Search for the cell housing the specified text and yield its [x, y] center coordinate. 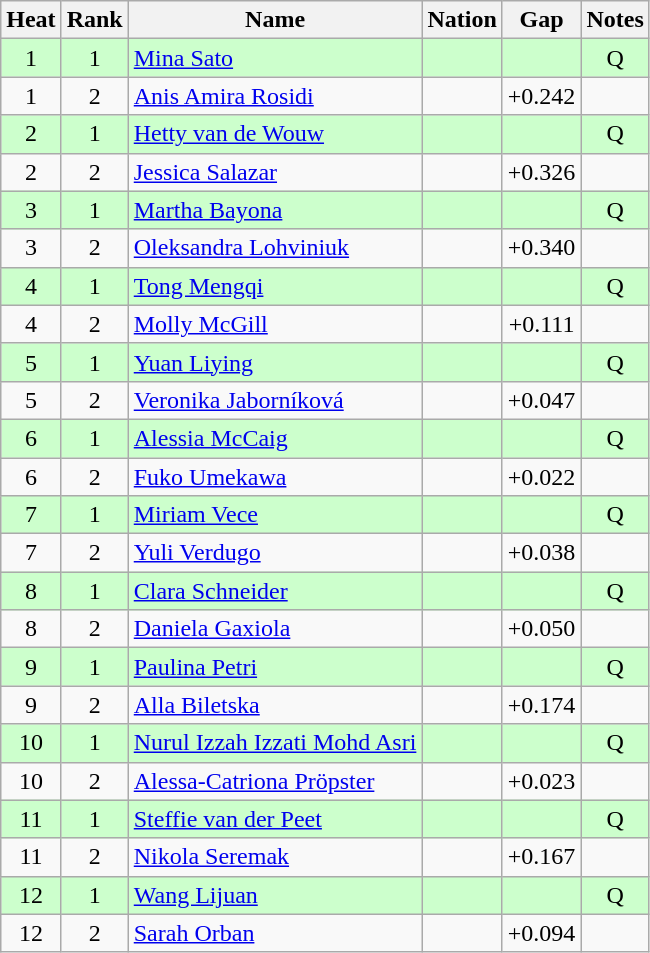
Hetty van de Wouw [275, 134]
Steffie van der Peet [275, 819]
+0.094 [542, 933]
Molly McGill [275, 324]
Sarah Orban [275, 933]
Paulina Petri [275, 667]
Heat [31, 20]
Alessia McCaig [275, 438]
+0.111 [542, 324]
Mina Sato [275, 58]
Miriam Vece [275, 515]
+0.050 [542, 629]
Rank [94, 20]
Alla Biletska [275, 705]
Nurul Izzah Izzati Mohd Asri [275, 743]
+0.038 [542, 553]
+0.023 [542, 781]
Yuli Verdugo [275, 553]
+0.167 [542, 857]
+0.340 [542, 248]
Fuko Umekawa [275, 477]
+0.047 [542, 400]
Gap [542, 20]
+0.022 [542, 477]
Nation [462, 20]
Wang Lijuan [275, 895]
Tong Mengqi [275, 286]
Anis Amira Rosidi [275, 96]
Jessica Salazar [275, 172]
Yuan Liying [275, 362]
Oleksandra Lohviniuk [275, 248]
Daniela Gaxiola [275, 629]
Veronika Jaborníková [275, 400]
+0.174 [542, 705]
+0.242 [542, 96]
Name [275, 20]
+0.326 [542, 172]
Alessa-Catriona Pröpster [275, 781]
Nikola Seremak [275, 857]
Notes [615, 20]
Martha Bayona [275, 210]
Clara Schneider [275, 591]
